Extract the [X, Y] coordinate from the center of the cell holding the provided text.  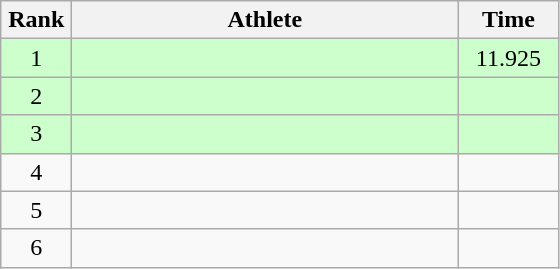
11.925 [508, 58]
Rank [36, 20]
1 [36, 58]
Time [508, 20]
Athlete [265, 20]
6 [36, 248]
3 [36, 134]
4 [36, 172]
5 [36, 210]
2 [36, 96]
